Scan for the cell matching the given text and deliver its (x, y) coordinate at center. 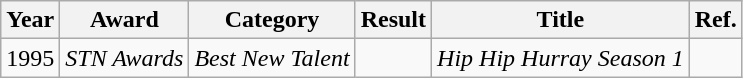
Title (561, 20)
Result (393, 20)
Ref. (716, 20)
Hip Hip Hurray Season 1 (561, 58)
Year (30, 20)
Best New Talent (272, 58)
Category (272, 20)
Award (124, 20)
STN Awards (124, 58)
1995 (30, 58)
